Scan for the cell matching the given text and deliver its (x, y) coordinate at center. 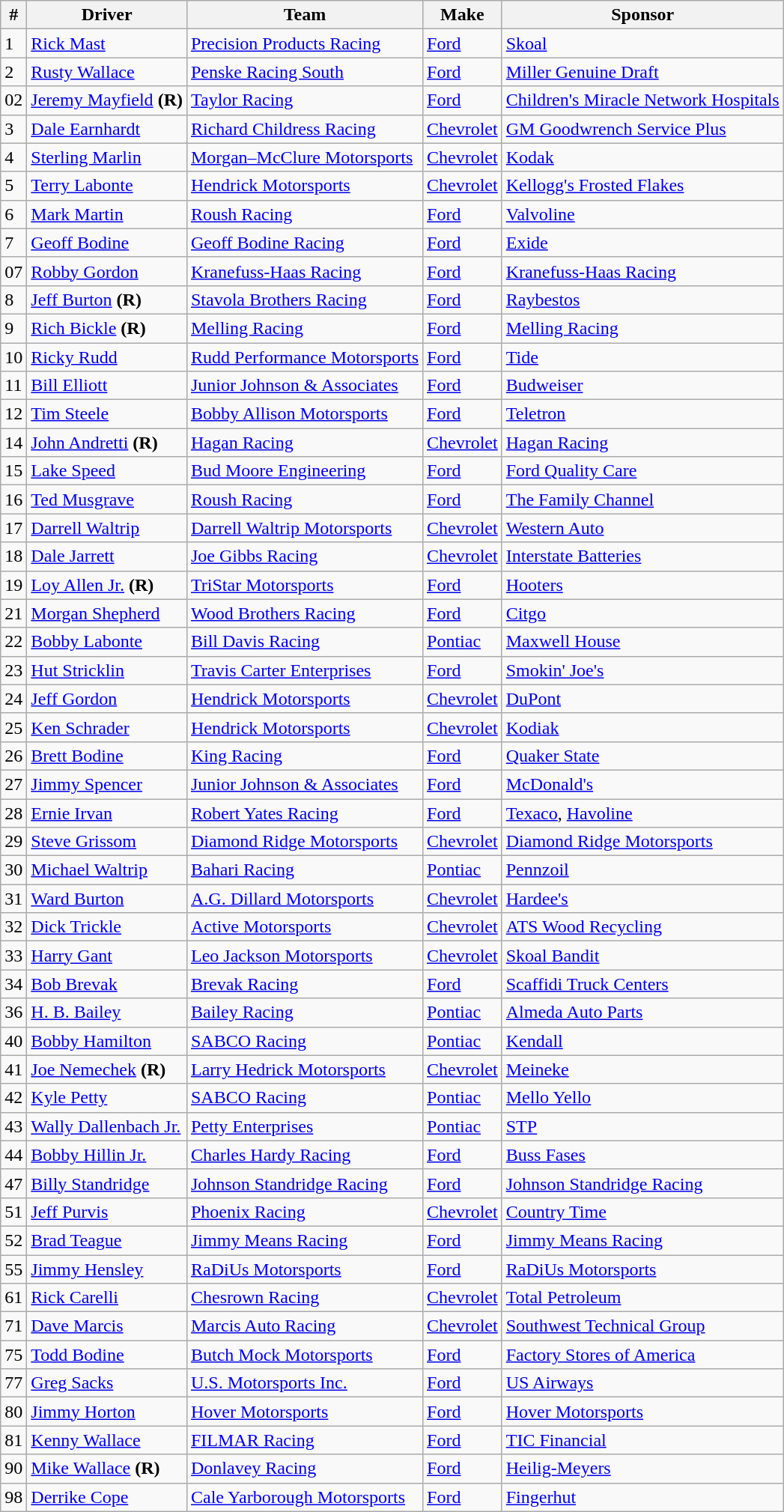
Darrell Waltrip Motorsports (304, 528)
Mike Wallace (R) (107, 1469)
Bobby Allison Motorsports (304, 414)
Driver (107, 15)
Citgo (642, 613)
Kodak (642, 157)
Rudd Performance Motorsports (304, 357)
Phoenix Racing (304, 1212)
Rusty Wallace (107, 72)
71 (13, 1326)
Stavola Brothers Racing (304, 300)
Darrell Waltrip (107, 528)
Bailey Racing (304, 1012)
Hooters (642, 585)
Bud Moore Engineering (304, 471)
Robert Yates Racing (304, 813)
Mark Martin (107, 214)
26 (13, 756)
Leo Jackson Motorsports (304, 956)
Dale Earnhardt (107, 129)
7 (13, 243)
28 (13, 813)
Bill Elliott (107, 386)
Scaffidi Truck Centers (642, 984)
Bob Brevak (107, 984)
Tim Steele (107, 414)
75 (13, 1355)
Jeff Gordon (107, 699)
STP (642, 1126)
Ricky Rudd (107, 357)
19 (13, 585)
Buss Fases (642, 1155)
Texaco, Havoline (642, 813)
Miller Genuine Draft (642, 72)
Rick Carelli (107, 1298)
U.S. Motorsports Inc. (304, 1383)
Almeda Auto Parts (642, 1012)
6 (13, 214)
Richard Childress Racing (304, 129)
Smokin' Joe's (642, 670)
Petty Enterprises (304, 1126)
Cale Yarborough Motorsports (304, 1497)
Ford Quality Care (642, 471)
Southwest Technical Group (642, 1326)
21 (13, 613)
1 (13, 43)
Meineke (642, 1069)
Rich Bickle (R) (107, 328)
47 (13, 1183)
33 (13, 956)
Brett Bodine (107, 756)
61 (13, 1298)
Joe Nemechek (R) (107, 1069)
36 (13, 1012)
3 (13, 129)
Maxwell House (642, 642)
34 (13, 984)
29 (13, 842)
Make (463, 15)
5 (13, 186)
Sterling Marlin (107, 157)
77 (13, 1383)
Ted Musgrave (107, 500)
2 (13, 72)
80 (13, 1412)
Interstate Batteries (642, 556)
Lake Speed (107, 471)
Bobby Labonte (107, 642)
25 (13, 727)
Raybestos (642, 300)
Budweiser (642, 386)
Charles Hardy Racing (304, 1155)
Michael Waltrip (107, 870)
4 (13, 157)
DuPont (642, 699)
Derrike Cope (107, 1497)
27 (13, 784)
Wally Dallenbach Jr. (107, 1126)
17 (13, 528)
Mello Yello (642, 1098)
8 (13, 300)
Dale Jarrett (107, 556)
Morgan–McClure Motorsports (304, 157)
GM Goodwrench Service Plus (642, 129)
Kellogg's Frosted Flakes (642, 186)
Heilig-Meyers (642, 1469)
Jimmy Hensley (107, 1269)
30 (13, 870)
Country Time (642, 1212)
Bahari Racing (304, 870)
Kendall (642, 1041)
15 (13, 471)
Jimmy Spencer (107, 784)
Loy Allen Jr. (R) (107, 585)
Ernie Irvan (107, 813)
Brevak Racing (304, 984)
Morgan Shepherd (107, 613)
Jeff Burton (R) (107, 300)
Dick Trickle (107, 927)
Tide (642, 357)
ATS Wood Recycling (642, 927)
John Andretti (R) (107, 443)
Marcis Auto Racing (304, 1326)
Steve Grissom (107, 842)
Bobby Hamilton (107, 1041)
Joe Gibbs Racing (304, 556)
Jimmy Horton (107, 1412)
42 (13, 1098)
Kodiak (642, 727)
Team (304, 15)
Brad Teague (107, 1240)
Skoal Bandit (642, 956)
Terry Labonte (107, 186)
King Racing (304, 756)
Exide (642, 243)
Harry Gant (107, 956)
44 (13, 1155)
Geoff Bodine (107, 243)
10 (13, 357)
18 (13, 556)
Donlavey Racing (304, 1469)
Sponsor (642, 15)
Skoal (642, 43)
Bill Davis Racing (304, 642)
Ward Burton (107, 899)
11 (13, 386)
Jeremy Mayfield (R) (107, 100)
Bobby Hillin Jr. (107, 1155)
Fingerhut (642, 1497)
Kyle Petty (107, 1098)
Factory Stores of America (642, 1355)
Larry Hedrick Motorsports (304, 1069)
Dave Marcis (107, 1326)
55 (13, 1269)
51 (13, 1212)
Children's Miracle Network Hospitals (642, 100)
Penske Racing South (304, 72)
Valvoline (642, 214)
24 (13, 699)
Western Auto (642, 528)
43 (13, 1126)
Greg Sacks (107, 1383)
16 (13, 500)
Taylor Racing (304, 100)
Todd Bodine (107, 1355)
McDonald's (642, 784)
Travis Carter Enterprises (304, 670)
Robby Gordon (107, 271)
Butch Mock Motorsports (304, 1355)
9 (13, 328)
Hut Stricklin (107, 670)
07 (13, 271)
98 (13, 1497)
52 (13, 1240)
22 (13, 642)
14 (13, 443)
TriStar Motorsports (304, 585)
Jeff Purvis (107, 1212)
H. B. Bailey (107, 1012)
Hardee's (642, 899)
81 (13, 1440)
Chesrown Racing (304, 1298)
12 (13, 414)
A.G. Dillard Motorsports (304, 899)
41 (13, 1069)
40 (13, 1041)
Kenny Wallace (107, 1440)
Billy Standridge (107, 1183)
The Family Channel (642, 500)
Active Motorsports (304, 927)
Wood Brothers Racing (304, 613)
Pennzoil (642, 870)
Total Petroleum (642, 1298)
FILMAR Racing (304, 1440)
Ken Schrader (107, 727)
23 (13, 670)
# (13, 15)
Geoff Bodine Racing (304, 243)
02 (13, 100)
Precision Products Racing (304, 43)
TIC Financial (642, 1440)
31 (13, 899)
Teletron (642, 414)
US Airways (642, 1383)
32 (13, 927)
Quaker State (642, 756)
Rick Mast (107, 43)
90 (13, 1469)
